For the text-containing cell, return its midpoint in (X, Y) coordinate format. 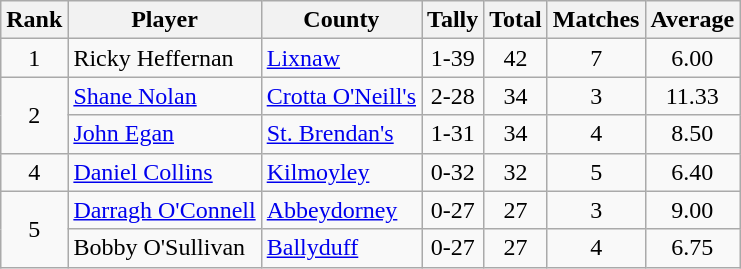
1-31 (453, 134)
6.40 (692, 172)
6.75 (692, 248)
Rank (34, 20)
1-39 (453, 58)
1 (34, 58)
2 (34, 115)
Tally (453, 20)
County (341, 20)
St. Brendan's (341, 134)
Ricky Heffernan (164, 58)
7 (596, 58)
0-32 (453, 172)
Darragh O'Connell (164, 210)
Player (164, 20)
Crotta O'Neill's (341, 96)
2-28 (453, 96)
Matches (596, 20)
11.33 (692, 96)
John Egan (164, 134)
8.50 (692, 134)
Bobby O'Sullivan (164, 248)
Average (692, 20)
Kilmoyley (341, 172)
32 (516, 172)
Abbeydorney (341, 210)
9.00 (692, 210)
6.00 (692, 58)
Ballyduff (341, 248)
Shane Nolan (164, 96)
Daniel Collins (164, 172)
Lixnaw (341, 58)
42 (516, 58)
Total (516, 20)
